Find where the given text appears and provide that cell's center as [X, Y] coordinate. 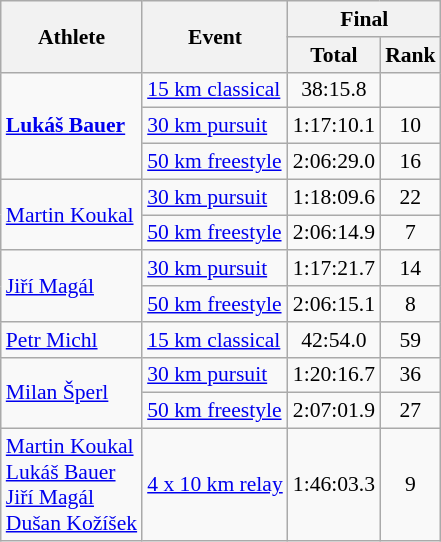
14 [410, 269]
2:07:01.9 [334, 411]
8 [410, 304]
Petr Michl [72, 340]
2:06:14.9 [334, 233]
2:06:15.1 [334, 304]
Martin Koukal [72, 214]
Jiří Magál [72, 286]
1:17:21.7 [334, 269]
59 [410, 340]
27 [410, 411]
Total [334, 55]
Athlete [72, 36]
Milan Šperl [72, 392]
42:54.0 [334, 340]
1:20:16.7 [334, 375]
36 [410, 375]
16 [410, 162]
1:46:03.3 [334, 485]
10 [410, 126]
1:17:10.1 [334, 126]
38:15.8 [334, 90]
22 [410, 197]
9 [410, 485]
4 x 10 km relay [215, 485]
1:18:09.6 [334, 197]
7 [410, 233]
Lukáš Bauer [72, 126]
Martin KoukalLukáš BauerJiří MagálDušan Kožíšek [72, 485]
Final [364, 19]
Rank [410, 55]
2:06:29.0 [334, 162]
Event [215, 36]
